Detect which cell encompasses the target text, then output its [x, y] center coordinate. 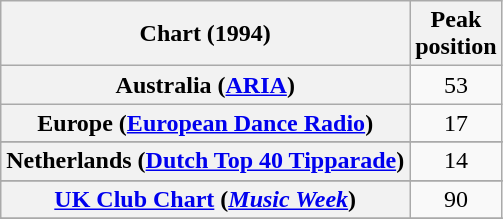
53 [456, 85]
90 [456, 199]
14 [456, 161]
17 [456, 123]
Australia (ARIA) [206, 85]
Chart (1994) [206, 34]
Peakposition [456, 34]
Europe (European Dance Radio) [206, 123]
UK Club Chart (Music Week) [206, 199]
Netherlands (Dutch Top 40 Tipparade) [206, 161]
